Find where the given text appears and provide that cell's center as [X, Y] coordinate. 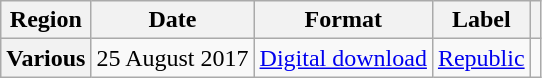
Republic [481, 58]
Various [46, 58]
Date [172, 20]
25 August 2017 [172, 58]
Format [343, 20]
Label [481, 20]
Digital download [343, 58]
Region [46, 20]
